Extract the [X, Y] coordinate from the center of the cell holding the provided text.  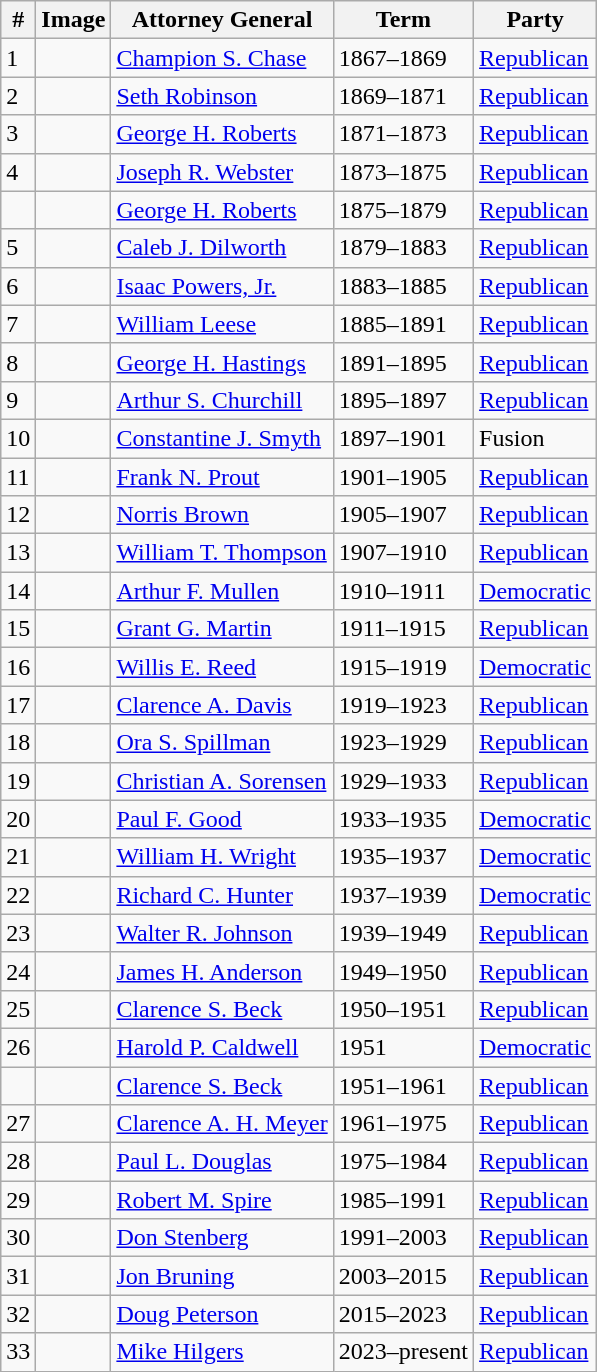
4 [18, 172]
1 [18, 58]
25 [18, 1009]
31 [18, 1276]
Clarence A. H. Meyer [222, 1124]
1871–1873 [403, 134]
Joseph R. Webster [222, 172]
Robert M. Spire [222, 1200]
13 [18, 553]
George H. Hastings [222, 362]
1961–1975 [403, 1124]
23 [18, 933]
3 [18, 134]
2003–2015 [403, 1276]
33 [18, 1352]
22 [18, 895]
1911–1915 [403, 629]
28 [18, 1162]
19 [18, 781]
1949–1950 [403, 971]
20 [18, 819]
1919–1923 [403, 705]
Caleb J. Dilworth [222, 248]
Attorney General [222, 20]
1910–1911 [403, 591]
12 [18, 515]
2015–2023 [403, 1314]
32 [18, 1314]
James H. Anderson [222, 971]
7 [18, 324]
17 [18, 705]
9 [18, 400]
1937–1939 [403, 895]
William T. Thompson [222, 553]
1933–1935 [403, 819]
21 [18, 857]
Fusion [536, 438]
William Leese [222, 324]
Walter R. Johnson [222, 933]
16 [18, 667]
Constantine J. Smyth [222, 438]
1991–2003 [403, 1238]
Paul L. Douglas [222, 1162]
Clarence A. Davis [222, 705]
# [18, 20]
Christian A. Sorensen [222, 781]
1869–1871 [403, 96]
Arthur F. Mullen [222, 591]
Term [403, 20]
1885–1891 [403, 324]
William H. Wright [222, 857]
1929–1933 [403, 781]
1867–1869 [403, 58]
1891–1895 [403, 362]
1883–1885 [403, 286]
8 [18, 362]
1907–1910 [403, 553]
29 [18, 1200]
2 [18, 96]
Isaac Powers, Jr. [222, 286]
24 [18, 971]
15 [18, 629]
26 [18, 1047]
18 [18, 743]
Don Stenberg [222, 1238]
27 [18, 1124]
1951–1961 [403, 1085]
Champion S. Chase [222, 58]
Richard C. Hunter [222, 895]
Arthur S. Churchill [222, 400]
Willis E. Reed [222, 667]
1905–1907 [403, 515]
1923–1929 [403, 743]
Mike Hilgers [222, 1352]
10 [18, 438]
Harold P. Caldwell [222, 1047]
1875–1879 [403, 210]
1901–1905 [403, 477]
11 [18, 477]
1985–1991 [403, 1200]
1873–1875 [403, 172]
Seth Robinson [222, 96]
Paul F. Good [222, 819]
1897–1901 [403, 438]
1975–1984 [403, 1162]
1895–1897 [403, 400]
Image [74, 20]
1935–1937 [403, 857]
Frank N. Prout [222, 477]
2023–present [403, 1352]
Doug Peterson [222, 1314]
Ora S. Spillman [222, 743]
1950–1951 [403, 1009]
Grant G. Martin [222, 629]
1915–1919 [403, 667]
1879–1883 [403, 248]
Norris Brown [222, 515]
Jon Bruning [222, 1276]
14 [18, 591]
1951 [403, 1047]
30 [18, 1238]
1939–1949 [403, 933]
5 [18, 248]
6 [18, 286]
Party [536, 20]
